Pinpoint the cell where the given text exists, returning its [X, Y] midpoint coordinate. 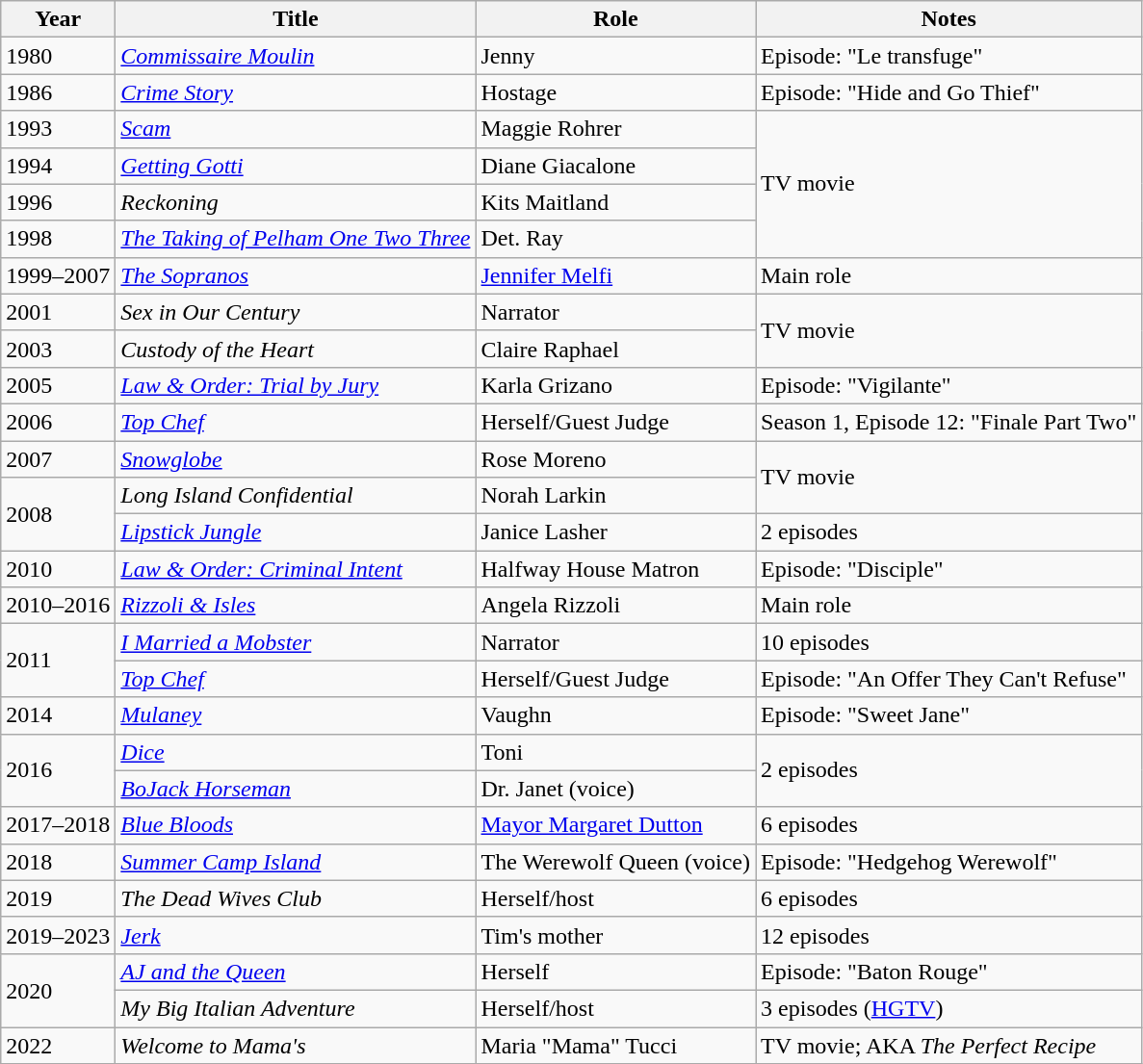
BoJack Horseman [296, 789]
2019 [58, 898]
The Sopranos [296, 275]
Herself [616, 972]
Mulaney [296, 715]
Halfway House Matron [616, 569]
Episode: "Sweet Jane" [949, 715]
2018 [58, 862]
10 episodes [949, 642]
Det. Ray [616, 239]
1980 [58, 56]
Law & Order: Criminal Intent [296, 569]
My Big Italian Adventure [296, 1008]
Mayor Margaret Dutton [616, 825]
1998 [58, 239]
Title [296, 19]
Maggie Rohrer [616, 129]
Crime Story [296, 92]
TV movie; AKA The Perfect Recipe [949, 1045]
1994 [58, 166]
2020 [58, 990]
2007 [58, 459]
Claire Raphael [616, 349]
2006 [58, 422]
1993 [58, 129]
Notes [949, 19]
1986 [58, 92]
Jerk [296, 935]
Jenny [616, 56]
Episode: "An Offer They Can't Refuse" [949, 679]
2010–2016 [58, 606]
2011 [58, 661]
Scam [296, 129]
Rizzoli & Isles [296, 606]
2008 [58, 514]
I Married a Mobster [296, 642]
2019–2023 [58, 935]
Janice Lasher [616, 532]
AJ and the Queen [296, 972]
Angela Rizzoli [616, 606]
Lipstick Jungle [296, 532]
The Werewolf Queen (voice) [616, 862]
2017–2018 [58, 825]
Rose Moreno [616, 459]
Getting Gotti [296, 166]
Dice [296, 752]
Episode: "Le transfuge" [949, 56]
12 episodes [949, 935]
2016 [58, 770]
2010 [58, 569]
Summer Camp Island [296, 862]
Reckoning [296, 202]
Maria "Mama" Tucci [616, 1045]
Welcome to Mama's [296, 1045]
Hostage [616, 92]
3 episodes (HGTV) [949, 1008]
Snowglobe [296, 459]
Commissaire Moulin [296, 56]
Karla Grizano [616, 385]
2001 [58, 312]
Diane Giacalone [616, 166]
2005 [58, 385]
Norah Larkin [616, 496]
Episode: "Vigilante" [949, 385]
Tim's mother [616, 935]
1999–2007 [58, 275]
Episode: "Hide and Go Thief" [949, 92]
Law & Order: Trial by Jury [296, 385]
The Dead Wives Club [296, 898]
2003 [58, 349]
Role [616, 19]
The Taking of Pelham One Two Three [296, 239]
Toni [616, 752]
Jennifer Melfi [616, 275]
Year [58, 19]
Custody of the Heart [296, 349]
Vaughn [616, 715]
Blue Bloods [296, 825]
Episode: "Disciple" [949, 569]
2014 [58, 715]
Long Island Confidential [296, 496]
Episode: "Hedgehog Werewolf" [949, 862]
Season 1, Episode 12: "Finale Part Two" [949, 422]
2022 [58, 1045]
Dr. Janet (voice) [616, 789]
Episode: "Baton Rouge" [949, 972]
1996 [58, 202]
Kits Maitland [616, 202]
Sex in Our Century [296, 312]
